Identify which cell holds the provided text, then report its (X, Y) central coordinate. 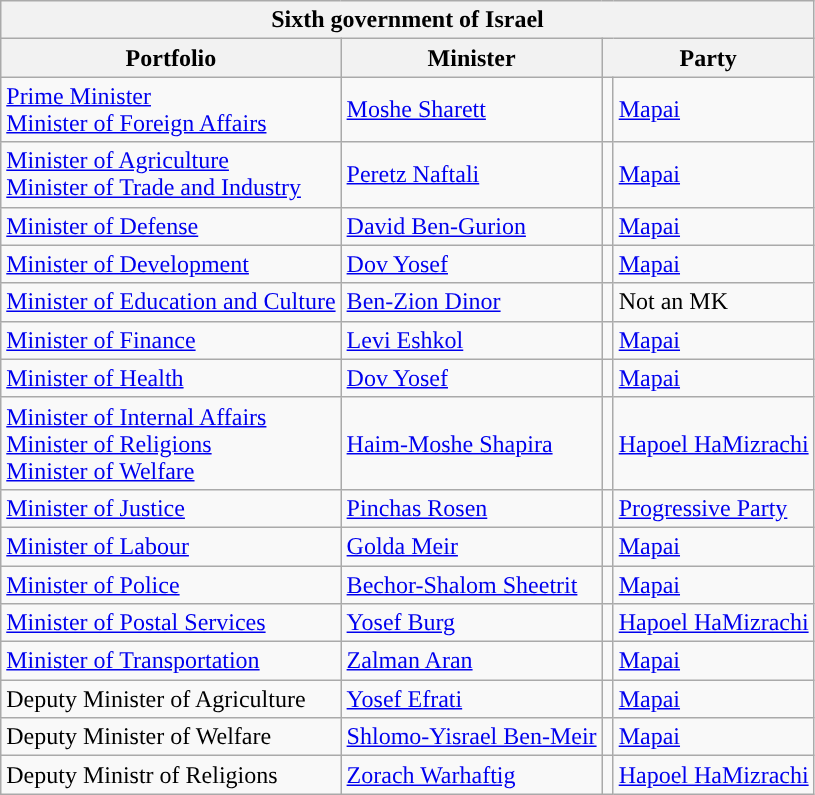
Not an MK (714, 302)
Zorach Warhaftig (472, 775)
Minister (472, 58)
Levi Eshkol (472, 340)
Pinchas Rosen (472, 508)
Portfolio (171, 58)
Minister of Postal Services (171, 623)
Sixth government of Israel (408, 20)
Progressive Party (714, 508)
Minister of Transportation (171, 661)
Minister of Development (171, 264)
Haim-Moshe Shapira (472, 443)
Minister of Internal AffairsMinister of ReligionsMinister of Welfare (171, 443)
Bechor-Shalom Sheetrit (472, 585)
Minister of Labour (171, 546)
Minister of Police (171, 585)
Golda Meir (472, 546)
Deputy Ministr of Religions (171, 775)
Minister of Education and Culture (171, 302)
Minister of Justice (171, 508)
Zalman Aran (472, 661)
Deputy Minister of Welfare (171, 737)
Yosef Burg (472, 623)
Prime MinisterMinister of Foreign Affairs (171, 110)
Peretz Naftali (472, 174)
Party (708, 58)
David Ben-Gurion (472, 226)
Deputy Minister of Agriculture (171, 699)
Minister of AgricultureMinister of Trade and Industry (171, 174)
Moshe Sharett (472, 110)
Minister of Health (171, 378)
Minister of Finance (171, 340)
Yosef Efrati (472, 699)
Ben-Zion Dinor (472, 302)
Shlomo-Yisrael Ben-Meir (472, 737)
Minister of Defense (171, 226)
